Return (x, y) of the center of cell containing provided text 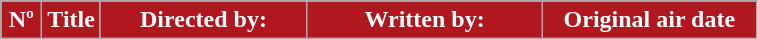
Original air date (650, 20)
Directed by: (203, 20)
Written by: (424, 20)
Title (72, 20)
Nº (22, 20)
